Scan for the cell matching the given text and deliver its [X, Y] coordinate at center. 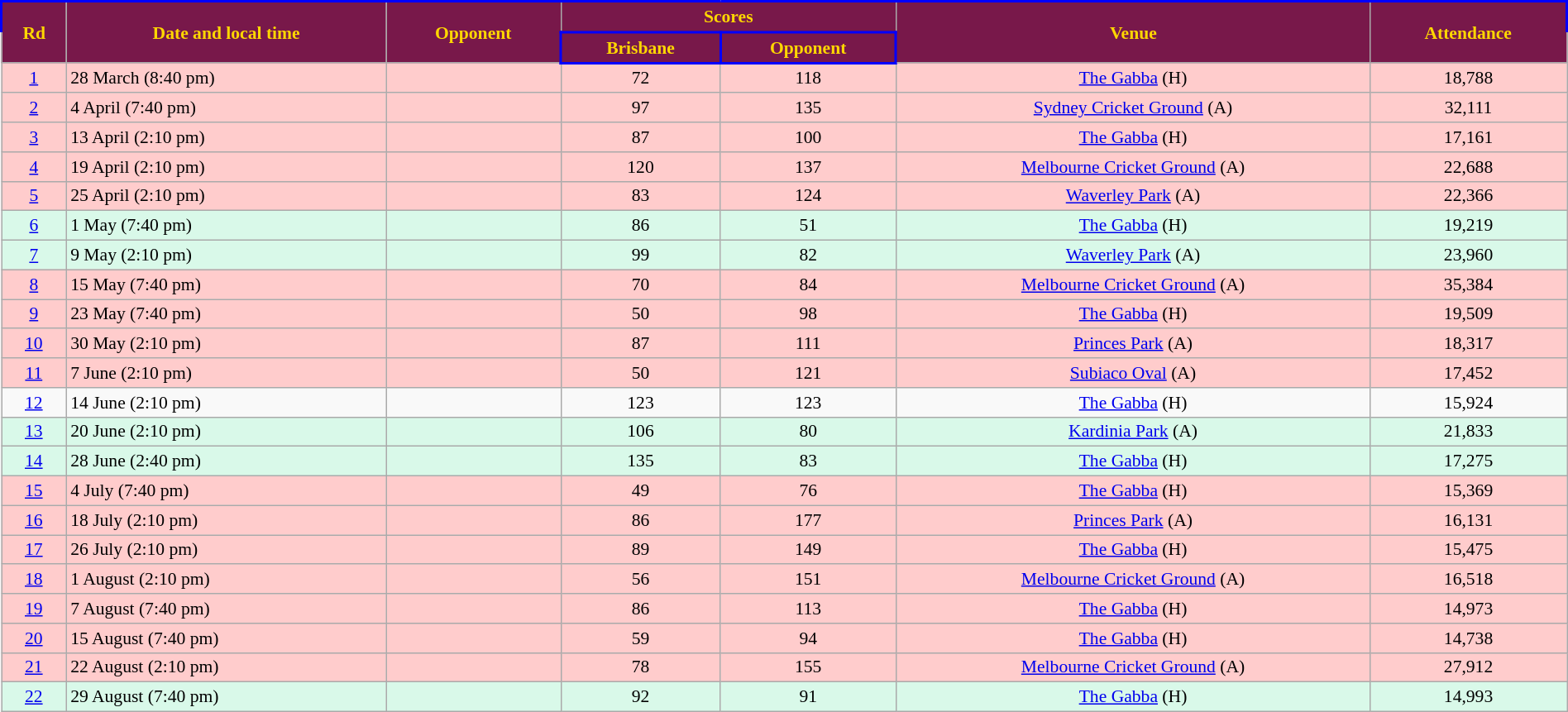
2 [35, 108]
Date and local time [227, 32]
14 June (2:10 pm) [227, 403]
94 [809, 638]
51 [809, 226]
4 April (7:40 pm) [227, 108]
100 [809, 137]
14,738 [1469, 638]
70 [640, 284]
97 [640, 108]
9 May (2:10 pm) [227, 256]
111 [809, 344]
Kardinia Park (A) [1133, 432]
13 [35, 432]
15,475 [1469, 550]
Venue [1133, 32]
18,788 [1469, 78]
113 [809, 609]
19 [35, 609]
18 July (2:10 pm) [227, 520]
59 [640, 638]
14,993 [1469, 697]
7 June (2:10 pm) [227, 373]
49 [640, 491]
106 [640, 432]
30 May (2:10 pm) [227, 344]
124 [809, 196]
21 [35, 667]
22 August (2:10 pm) [227, 667]
7 August (7:40 pm) [227, 609]
Rd [35, 32]
91 [809, 697]
149 [809, 550]
20 [35, 638]
16,131 [1469, 520]
22,688 [1469, 167]
19,219 [1469, 226]
7 [35, 256]
19 April (2:10 pm) [227, 167]
28 June (2:40 pm) [227, 461]
8 [35, 284]
99 [640, 256]
120 [640, 167]
118 [809, 78]
Attendance [1469, 32]
72 [640, 78]
155 [809, 667]
18,317 [1469, 344]
1 August (2:10 pm) [227, 580]
78 [640, 667]
4 July (7:40 pm) [227, 491]
26 July (2:10 pm) [227, 550]
29 August (7:40 pm) [227, 697]
15 May (7:40 pm) [227, 284]
151 [809, 580]
1 May (7:40 pm) [227, 226]
Scores [728, 17]
27,912 [1469, 667]
15,369 [1469, 491]
14 [35, 461]
56 [640, 580]
92 [640, 697]
89 [640, 550]
5 [35, 196]
82 [809, 256]
13 April (2:10 pm) [227, 137]
177 [809, 520]
84 [809, 284]
17,275 [1469, 461]
9 [35, 314]
21,833 [1469, 432]
16 [35, 520]
Brisbane [640, 48]
17,452 [1469, 373]
28 March (8:40 pm) [227, 78]
3 [35, 137]
23,960 [1469, 256]
14,973 [1469, 609]
11 [35, 373]
1 [35, 78]
Sydney Cricket Ground (A) [1133, 108]
6 [35, 226]
15,924 [1469, 403]
15 [35, 491]
23 May (7:40 pm) [227, 314]
137 [809, 167]
18 [35, 580]
Subiaco Oval (A) [1133, 373]
98 [809, 314]
16,518 [1469, 580]
80 [809, 432]
17 [35, 550]
20 June (2:10 pm) [227, 432]
25 April (2:10 pm) [227, 196]
22,366 [1469, 196]
22 [35, 697]
15 August (7:40 pm) [227, 638]
12 [35, 403]
35,384 [1469, 284]
4 [35, 167]
121 [809, 373]
17,161 [1469, 137]
19,509 [1469, 314]
76 [809, 491]
10 [35, 344]
32,111 [1469, 108]
